Output the [X, Y] coordinate of the center of the cell containing the given text.  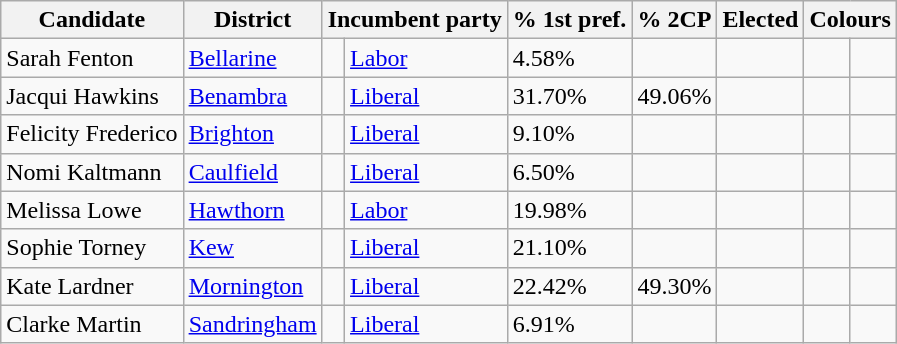
Felicity Frederico [92, 134]
Hawthorn [252, 210]
% 1st pref. [570, 20]
Clarke Martin [92, 324]
Elected [760, 20]
21.10% [570, 248]
Sophie Torney [92, 248]
Colours [850, 20]
22.42% [570, 286]
Kew [252, 248]
6.91% [570, 324]
Melissa Lowe [92, 210]
Mornington [252, 286]
Sarah Fenton [92, 58]
Incumbent party [414, 20]
Bellarine [252, 58]
9.10% [570, 134]
31.70% [570, 96]
19.98% [570, 210]
49.30% [674, 286]
Kate Lardner [92, 286]
Sandringham [252, 324]
Candidate [92, 20]
Benambra [252, 96]
Jacqui Hawkins [92, 96]
Brighton [252, 134]
District [252, 20]
Nomi Kaltmann [92, 172]
% 2CP [674, 20]
49.06% [674, 96]
Caulfield [252, 172]
6.50% [570, 172]
4.58% [570, 58]
